Locate the cell with the specified text and output its (x, y) center coordinate. 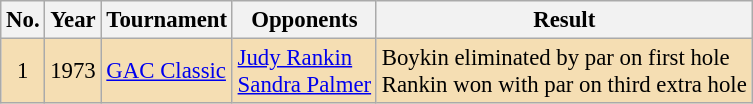
Opponents (304, 20)
Year (73, 20)
1973 (73, 72)
1 (23, 72)
Result (564, 20)
Judy Rankin Sandra Palmer (304, 72)
No. (23, 20)
Tournament (166, 20)
GAC Classic (166, 72)
Boykin eliminated by par on first holeRankin won with par on third extra hole (564, 72)
